Pinpoint the cell where the given text exists, returning its (X, Y) midpoint coordinate. 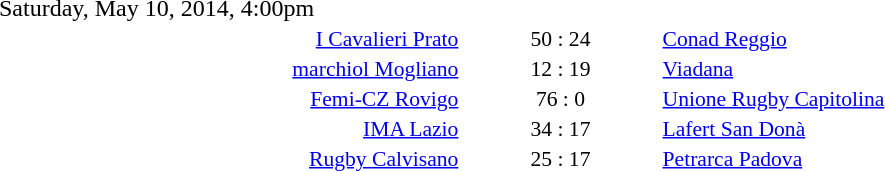
12 : 19 (560, 68)
76 : 0 (560, 98)
50 : 24 (560, 38)
34 : 17 (560, 128)
